Identify which cell holds the provided text, then report its (X, Y) central coordinate. 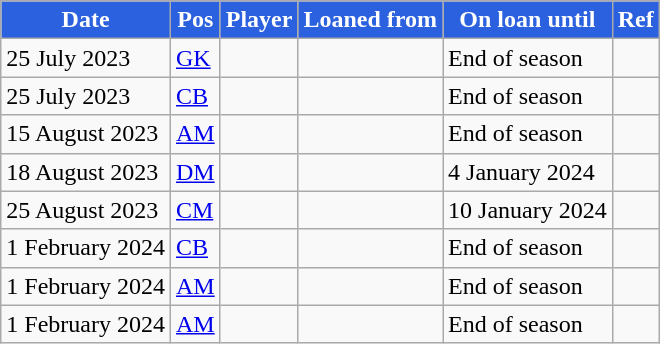
18 August 2023 (86, 172)
Loaned from (370, 20)
4 January 2024 (528, 172)
Player (259, 20)
GK (195, 58)
Ref (636, 20)
10 January 2024 (528, 210)
DM (195, 172)
Date (86, 20)
25 August 2023 (86, 210)
Pos (195, 20)
CM (195, 210)
On loan until (528, 20)
15 August 2023 (86, 134)
